Identify which cell holds the provided text, then report its [X, Y] central coordinate. 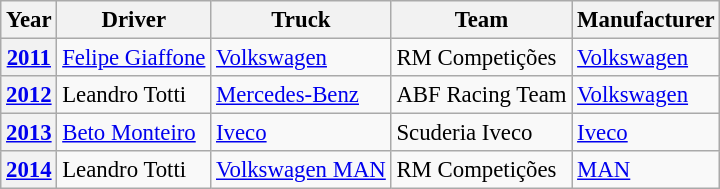
Volkswagen MAN [301, 170]
2012 [29, 95]
2011 [29, 58]
Year [29, 20]
Mercedes-Benz [301, 95]
2013 [29, 133]
Manufacturer [646, 20]
Driver [134, 20]
ABF Racing Team [482, 95]
Beto Monteiro [134, 133]
Felipe Giaffone [134, 58]
Team [482, 20]
Truck [301, 20]
Scuderia Iveco [482, 133]
MAN [646, 170]
2014 [29, 170]
